Pinpoint the cell where the given text exists, returning its (x, y) midpoint coordinate. 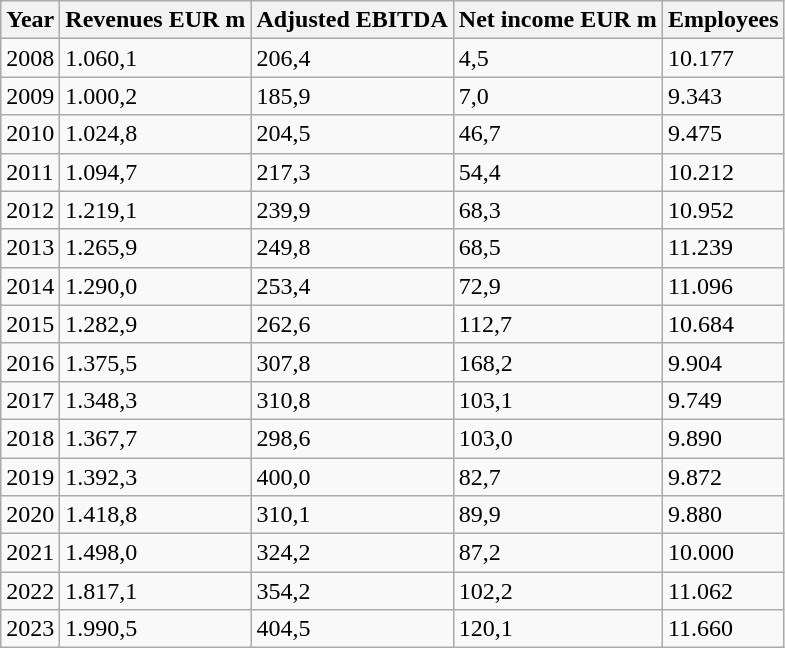
298,6 (352, 438)
1.094,7 (156, 172)
9.749 (723, 400)
Employees (723, 20)
2016 (30, 362)
46,7 (558, 134)
2009 (30, 96)
72,9 (558, 286)
112,7 (558, 324)
310,1 (352, 515)
2023 (30, 629)
2012 (30, 210)
9.904 (723, 362)
168,2 (558, 362)
2014 (30, 286)
217,3 (352, 172)
354,2 (352, 591)
10.000 (723, 553)
2019 (30, 477)
1.024,8 (156, 134)
204,5 (352, 134)
2013 (30, 248)
68,3 (558, 210)
120,1 (558, 629)
249,8 (352, 248)
2010 (30, 134)
Adjusted EBITDA (352, 20)
2020 (30, 515)
1.990,5 (156, 629)
1.498,0 (156, 553)
404,5 (352, 629)
68,5 (558, 248)
Year (30, 20)
310,8 (352, 400)
1.282,9 (156, 324)
2022 (30, 591)
11.062 (723, 591)
Net income EUR m (558, 20)
206,4 (352, 58)
2021 (30, 553)
239,9 (352, 210)
11.096 (723, 286)
10.952 (723, 210)
324,2 (352, 553)
1.418,8 (156, 515)
2015 (30, 324)
10.212 (723, 172)
102,2 (558, 591)
87,2 (558, 553)
2018 (30, 438)
103,0 (558, 438)
400,0 (352, 477)
10.684 (723, 324)
2017 (30, 400)
1.060,1 (156, 58)
9.872 (723, 477)
185,9 (352, 96)
9.880 (723, 515)
Revenues EUR m (156, 20)
253,4 (352, 286)
9.343 (723, 96)
7,0 (558, 96)
1.817,1 (156, 591)
262,6 (352, 324)
10.177 (723, 58)
2011 (30, 172)
4,5 (558, 58)
9.890 (723, 438)
9.475 (723, 134)
11.239 (723, 248)
11.660 (723, 629)
1.290,0 (156, 286)
2008 (30, 58)
103,1 (558, 400)
1.219,1 (156, 210)
1.000,2 (156, 96)
1.265,9 (156, 248)
1.392,3 (156, 477)
89,9 (558, 515)
54,4 (558, 172)
307,8 (352, 362)
82,7 (558, 477)
1.348,3 (156, 400)
1.367,7 (156, 438)
1.375,5 (156, 362)
